Search for the cell housing the specified text and yield its (X, Y) center coordinate. 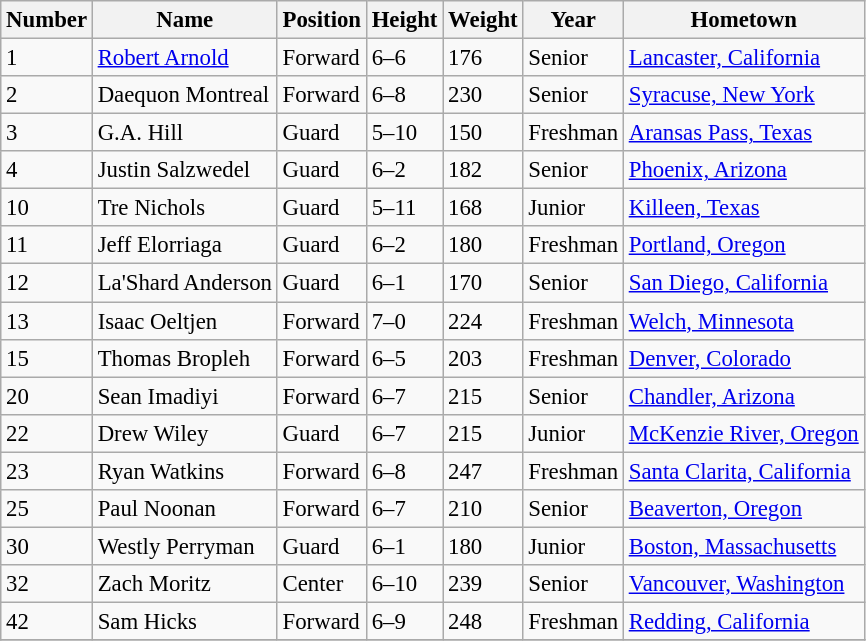
6–6 (404, 58)
12 (47, 283)
168 (483, 208)
4 (47, 170)
170 (483, 283)
Name (184, 20)
Aransas Pass, Texas (744, 133)
Lancaster, California (744, 58)
Chandler, Arizona (744, 396)
Welch, Minnesota (744, 321)
Daequon Montreal (184, 95)
2 (47, 95)
176 (483, 58)
13 (47, 321)
Tre Nichols (184, 208)
150 (483, 133)
Westly Perryman (184, 546)
Position (322, 20)
Portland, Oregon (744, 245)
Number (47, 20)
Ryan Watkins (184, 471)
Zach Moritz (184, 584)
6–10 (404, 584)
Weight (483, 20)
Robert Arnold (184, 58)
Year (573, 20)
247 (483, 471)
Phoenix, Arizona (744, 170)
Beaverton, Oregon (744, 509)
Jeff Elorriaga (184, 245)
10 (47, 208)
Center (322, 584)
Denver, Colorado (744, 358)
McKenzie River, Oregon (744, 433)
210 (483, 509)
Drew Wiley (184, 433)
203 (483, 358)
Vancouver, Washington (744, 584)
5–11 (404, 208)
Justin Salzwedel (184, 170)
Isaac Oeltjen (184, 321)
Sam Hicks (184, 621)
Boston, Massachusetts (744, 546)
Paul Noonan (184, 509)
Santa Clarita, California (744, 471)
42 (47, 621)
Redding, California (744, 621)
20 (47, 396)
Sean Imadiyi (184, 396)
Height (404, 20)
6–9 (404, 621)
Killeen, Texas (744, 208)
Hometown (744, 20)
6–5 (404, 358)
San Diego, California (744, 283)
230 (483, 95)
G.A. Hill (184, 133)
23 (47, 471)
Thomas Bropleh (184, 358)
239 (483, 584)
La'Shard Anderson (184, 283)
30 (47, 546)
25 (47, 509)
Syracuse, New York (744, 95)
224 (483, 321)
248 (483, 621)
32 (47, 584)
182 (483, 170)
11 (47, 245)
3 (47, 133)
7–0 (404, 321)
5–10 (404, 133)
15 (47, 358)
22 (47, 433)
1 (47, 58)
